Determine the [X, Y] coordinate at the center of the cell enclosing the given text.  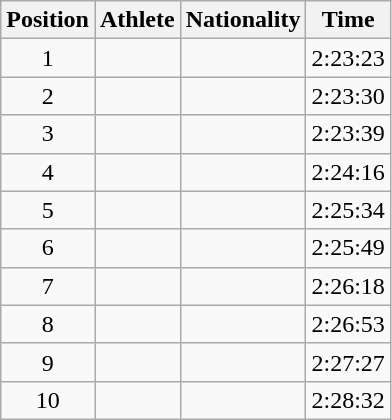
2:26:18 [348, 286]
3 [48, 134]
Athlete [137, 20]
2:28:32 [348, 400]
10 [48, 400]
2:25:34 [348, 210]
2:27:27 [348, 362]
2:23:23 [348, 58]
4 [48, 172]
2:24:16 [348, 172]
Time [348, 20]
2:26:53 [348, 324]
2:23:39 [348, 134]
8 [48, 324]
2:23:30 [348, 96]
2 [48, 96]
6 [48, 248]
7 [48, 286]
Position [48, 20]
9 [48, 362]
Nationality [243, 20]
1 [48, 58]
2:25:49 [348, 248]
5 [48, 210]
